Extract the [X, Y] coordinate from the center of the cell holding the provided text.  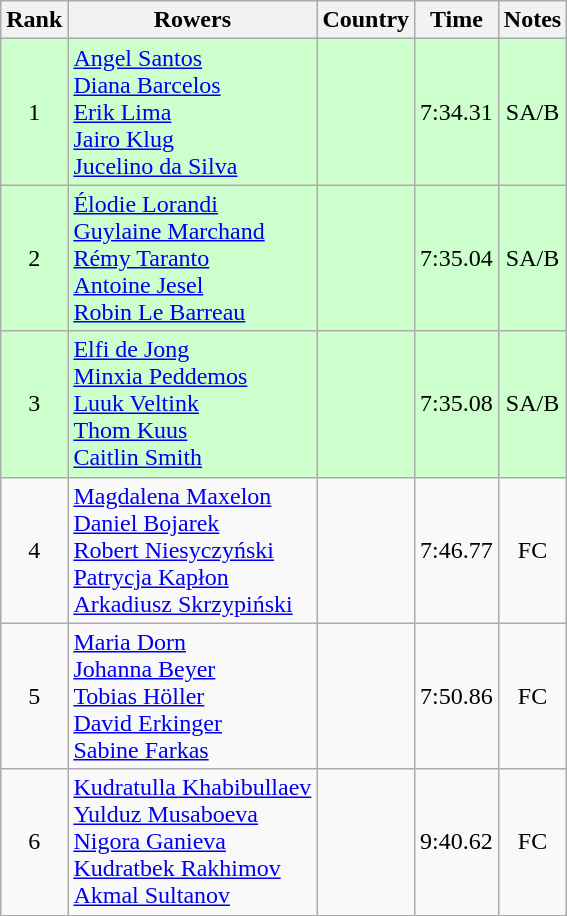
Rowers [192, 20]
Magdalena MaxelonDaniel BojarekRobert NiesyczyńskiPatrycja KapłonArkadiusz Skrzypiński [192, 550]
Rank [34, 20]
7:34.31 [457, 112]
6 [34, 842]
1 [34, 112]
3 [34, 404]
2 [34, 258]
Country [366, 20]
7:46.77 [457, 550]
Maria DornJohanna BeyerTobias HöllerDavid ErkingerSabine Farkas [192, 696]
Time [457, 20]
7:50.86 [457, 696]
Kudratulla KhabibullaevYulduz MusaboevaNigora GanievaKudratbek RakhimovAkmal Sultanov [192, 842]
9:40.62 [457, 842]
Élodie LorandiGuylaine MarchandRémy TarantoAntoine JeselRobin Le Barreau [192, 258]
Angel SantosDiana BarcelosErik LimaJairo KlugJucelino da Silva [192, 112]
4 [34, 550]
7:35.04 [457, 258]
Elfi de JongMinxia PeddemosLuuk VeltinkThom KuusCaitlin Smith [192, 404]
5 [34, 696]
Notes [532, 20]
7:35.08 [457, 404]
